Find where the given text appears and provide that cell's center as [x, y] coordinate. 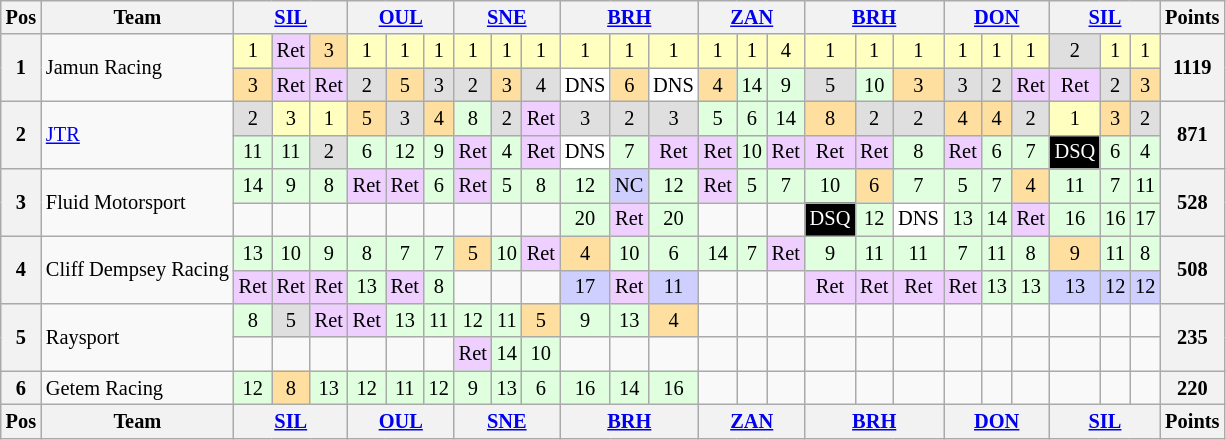
871 [1192, 134]
Getem Racing [138, 388]
JTR [138, 134]
508 [1192, 270]
220 [1192, 388]
Cliff Dempsey Racing [138, 270]
235 [1192, 336]
Fluid Motorsport [138, 202]
Raysport [138, 336]
1119 [1192, 68]
NC [629, 186]
Jamun Racing [138, 68]
528 [1192, 202]
